Provide the [X, Y] coordinate of the cell's center where the given text is located.  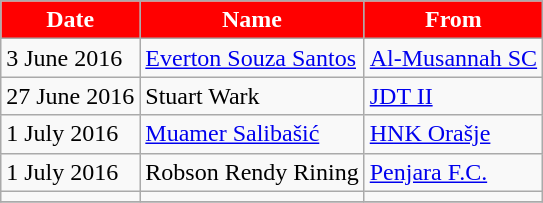
HNK Orašje [453, 134]
Name [252, 20]
Everton Souza Santos [252, 58]
27 June 2016 [70, 96]
3 June 2016 [70, 58]
From [453, 20]
Robson Rendy Rining [252, 172]
Stuart Wark [252, 96]
Al-Musannah SC [453, 58]
Date [70, 20]
Penjara F.C. [453, 172]
Muamer Salibašić [252, 134]
JDT II [453, 96]
